Pinpoint the cell where the given text exists, returning its (x, y) midpoint coordinate. 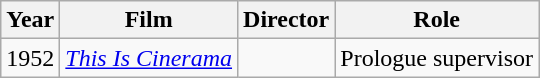
1952 (30, 58)
This Is Cinerama (149, 58)
Film (149, 20)
Prologue supervisor (437, 58)
Director (286, 20)
Year (30, 20)
Role (437, 20)
